For the text-containing cell, return its midpoint in [x, y] coordinate format. 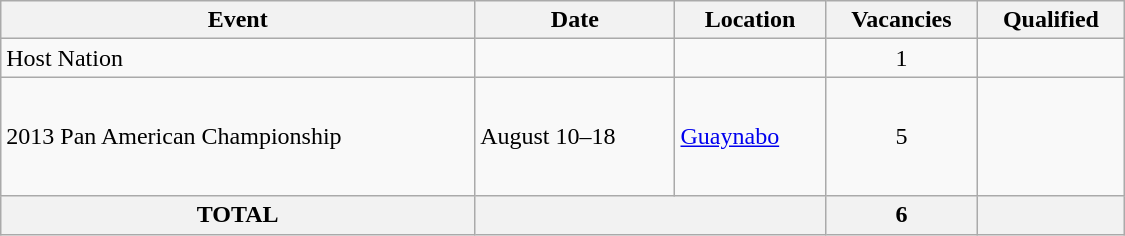
Date [575, 20]
6 [902, 215]
Vacancies [902, 20]
August 10–18 [575, 136]
Host Nation [238, 58]
Event [238, 20]
2013 Pan American Championship [238, 136]
Guaynabo [750, 136]
Location [750, 20]
Qualified [1052, 20]
TOTAL [238, 215]
5 [902, 136]
1 [902, 58]
